For the text-containing cell, return its midpoint in (X, Y) coordinate format. 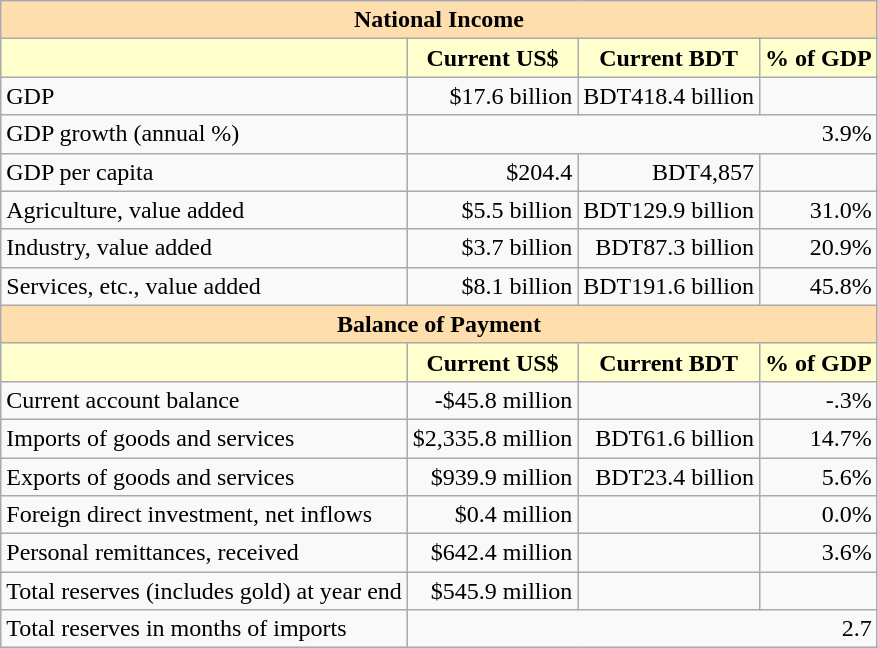
$642.4 million (492, 553)
GDP per capita (204, 172)
Balance of Payment (439, 324)
$8.1 billion (492, 286)
$2,335.8 million (492, 438)
BDT87.3 billion (669, 248)
5.6% (818, 477)
GDP growth (annual %) (204, 134)
-.3% (818, 400)
0.0% (818, 515)
Imports of goods and services (204, 438)
National Income (439, 20)
GDP (204, 96)
Total reserves (includes gold) at year end (204, 591)
$545.9 million (492, 591)
45.8% (818, 286)
$3.7 billion (492, 248)
BDT23.4 billion (669, 477)
$17.6 billion (492, 96)
$204.4 (492, 172)
$5.5 billion (492, 210)
-$45.8 million (492, 400)
3.9% (642, 134)
Total reserves in months of imports (204, 629)
2.7 (642, 629)
20.9% (818, 248)
BDT129.9 billion (669, 210)
$939.9 million (492, 477)
BDT191.6 billion (669, 286)
Personal remittances, received (204, 553)
14.7% (818, 438)
3.6% (818, 553)
BDT4,857 (669, 172)
$0.4 million (492, 515)
BDT418.4 billion (669, 96)
Services, etc., value added (204, 286)
BDT61.6 billion (669, 438)
Exports of goods and services (204, 477)
Foreign direct investment, net inflows (204, 515)
Current account balance (204, 400)
31.0% (818, 210)
Agriculture, value added (204, 210)
Industry, value added (204, 248)
